Extract the (X, Y) coordinate from the center of the cell holding the provided text.  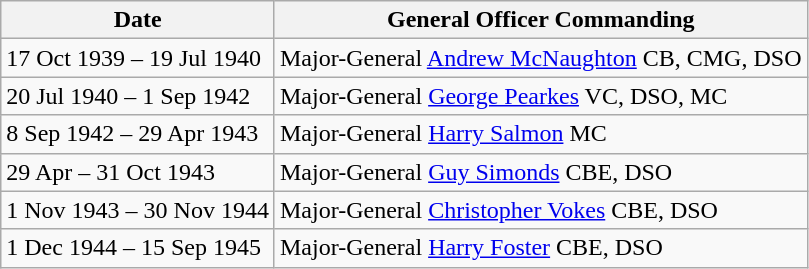
Major-General Harry Foster CBE, DSO (540, 248)
Major-General George Pearkes VC, DSO, MC (540, 96)
Major-General Christopher Vokes CBE, DSO (540, 210)
1 Nov 1943 – 30 Nov 1944 (138, 210)
Major-General Harry Salmon MC (540, 134)
Major-General Guy Simonds CBE, DSO (540, 172)
1 Dec 1944 – 15 Sep 1945 (138, 248)
20 Jul 1940 – 1 Sep 1942 (138, 96)
8 Sep 1942 – 29 Apr 1943 (138, 134)
17 Oct 1939 – 19 Jul 1940 (138, 58)
Major-General Andrew McNaughton CB, CMG, DSO (540, 58)
General Officer Commanding (540, 20)
Date (138, 20)
29 Apr – 31 Oct 1943 (138, 172)
